Output the [x, y] coordinate of the center of the cell containing the given text.  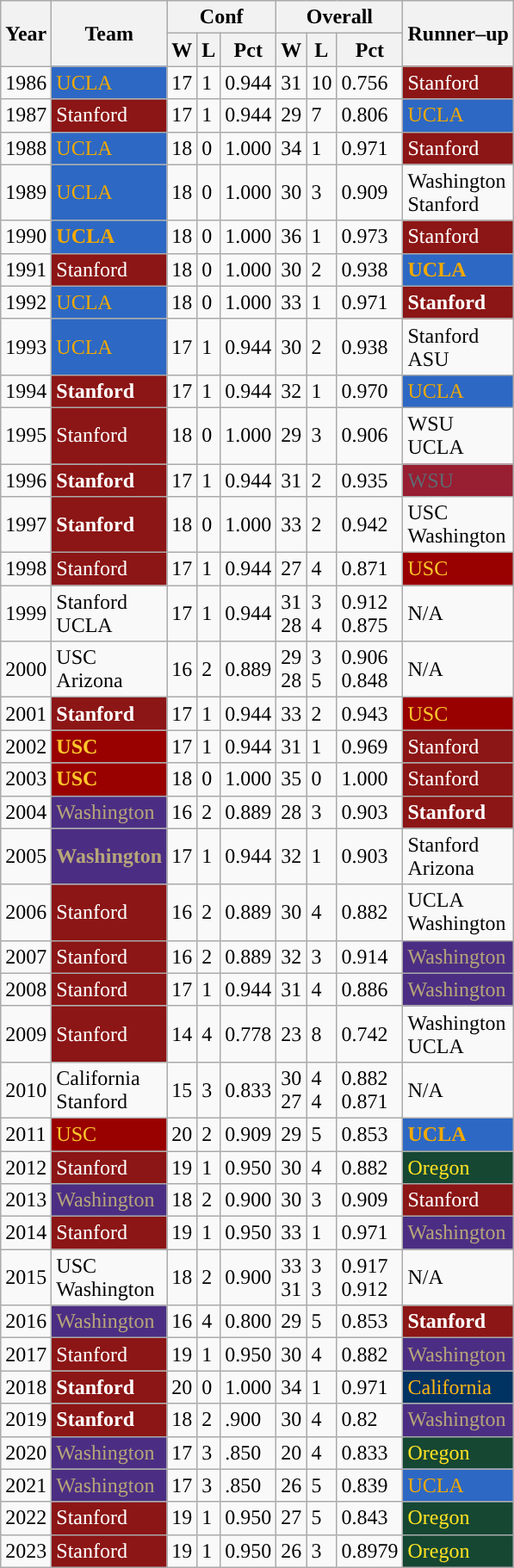
23 [291, 1033]
2018 [26, 1387]
1994 [26, 391]
2022 [26, 1518]
2016 [26, 1322]
44 [322, 1090]
0.778 [248, 1033]
0.839 [370, 1485]
15 [183, 1090]
UCLAWashington [458, 913]
0.906 [370, 436]
1998 [26, 569]
36 [291, 237]
0.914 [370, 957]
7 [322, 115]
10 [322, 83]
2012 [26, 1167]
0.969 [370, 747]
0.871 [370, 569]
0.943 [370, 714]
2011 [26, 1134]
2021 [26, 1485]
0.742 [370, 1033]
2000 [26, 670]
Team [109, 34]
2007 [26, 957]
2005 [26, 856]
0.82 [370, 1420]
2001 [26, 714]
USCArizona [109, 670]
WSUUCLA [458, 436]
1987 [26, 115]
StanfordArizona [458, 856]
.900 [248, 1420]
2010 [26, 1090]
StanfordUCLA [109, 613]
0.8820.871 [370, 1090]
0.843 [370, 1518]
0.8979 [370, 1551]
0.970 [370, 391]
StanfordASU [458, 346]
2020 [26, 1453]
1997 [26, 525]
2017 [26, 1354]
2009 [26, 1033]
0.9120.875 [370, 613]
1995 [26, 436]
3331 [291, 1278]
2006 [26, 913]
1999 [26, 613]
2928 [291, 670]
Runner–up [458, 34]
14 [183, 1033]
2019 [26, 1420]
2003 [26, 779]
1986 [26, 83]
28 [291, 812]
0.9170.912 [370, 1278]
0.756 [370, 83]
1992 [26, 302]
0.886 [370, 989]
3027 [291, 1090]
2013 [26, 1200]
WashingtonUCLA [458, 1033]
WSU [458, 480]
0.800 [248, 1322]
WashingtonStanford [458, 193]
8 [322, 1033]
2008 [26, 989]
2002 [26, 747]
Year [26, 34]
Overall [339, 17]
CaliforniaStanford [109, 1090]
2023 [26, 1551]
0.806 [370, 115]
Conf [222, 17]
1990 [26, 237]
0.942 [370, 525]
0.9060.848 [370, 670]
1993 [26, 346]
2004 [26, 812]
0.973 [370, 237]
1988 [26, 148]
1989 [26, 193]
California [458, 1387]
1991 [26, 270]
2014 [26, 1233]
3128 [291, 613]
0.935 [370, 480]
2015 [26, 1278]
1996 [26, 480]
